Capture the cell that displays the provided text and extract its (X, Y) central coordinate. 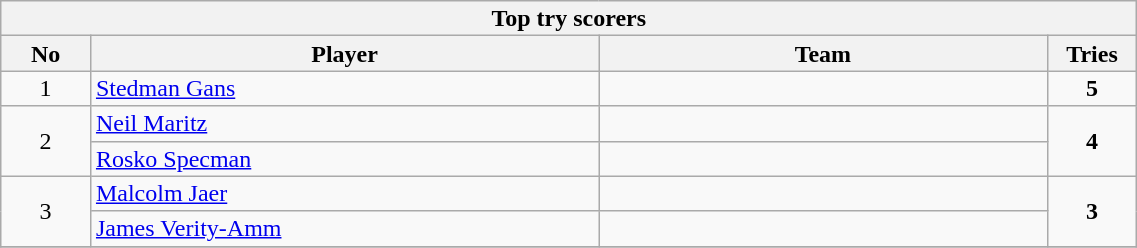
4 (1092, 141)
No (46, 54)
Team (823, 54)
Malcolm Jaer (344, 194)
Tries (1092, 54)
1 (46, 88)
5 (1092, 88)
2 (46, 141)
Stedman Gans (344, 88)
Neil Maritz (344, 124)
Player (344, 54)
Top try scorers (569, 18)
James Verity-Amm (344, 228)
Rosko Specman (344, 158)
